Output the [X, Y] coordinate of the center of the cell containing the given text.  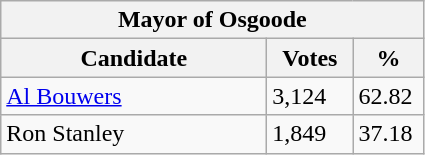
Mayor of Osgoode [212, 20]
Al Bouwers [134, 96]
1,849 [310, 134]
% [388, 58]
3,124 [310, 96]
Votes [310, 58]
62.82 [388, 96]
37.18 [388, 134]
Candidate [134, 58]
Ron Stanley [134, 134]
